Find where the given text appears and provide that cell's center as [X, Y] coordinate. 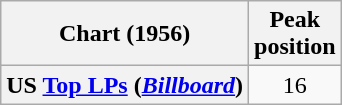
Chart (1956) [125, 34]
16 [295, 85]
US Top LPs (Billboard) [125, 85]
Peakposition [295, 34]
